Locate the cell with the specified text and output its (X, Y) center coordinate. 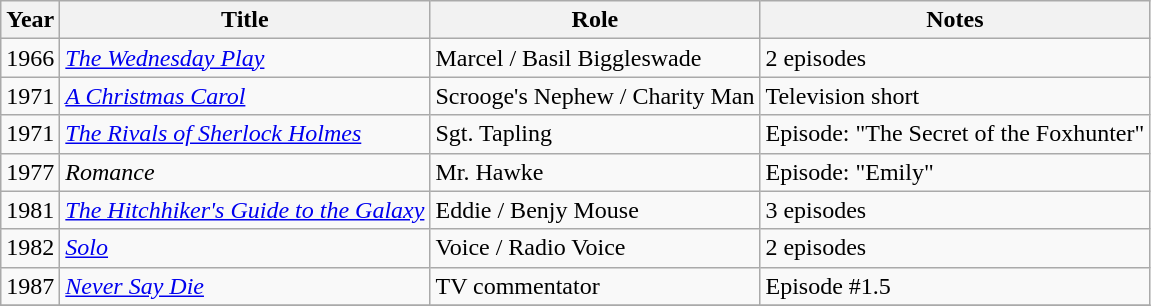
Episode: "Emily" (955, 172)
Solo (245, 248)
Episode #1.5 (955, 286)
1966 (30, 58)
Voice / Radio Voice (595, 248)
Role (595, 20)
Scrooge's Nephew / Charity Man (595, 96)
Sgt. Tapling (595, 134)
Romance (245, 172)
The Wednesday Play (245, 58)
A Christmas Carol (245, 96)
Marcel / Basil Biggleswade (595, 58)
TV commentator (595, 286)
Mr. Hawke (595, 172)
The Hitchhiker's Guide to the Galaxy (245, 210)
Notes (955, 20)
Eddie / Benjy Mouse (595, 210)
3 episodes (955, 210)
Television short (955, 96)
Never Say Die (245, 286)
1982 (30, 248)
Year (30, 20)
1987 (30, 286)
Title (245, 20)
The Rivals of Sherlock Holmes (245, 134)
1977 (30, 172)
Episode: "The Secret of the Foxhunter" (955, 134)
1981 (30, 210)
